Determine the [X, Y] coordinate at the center of the cell enclosing the given text.  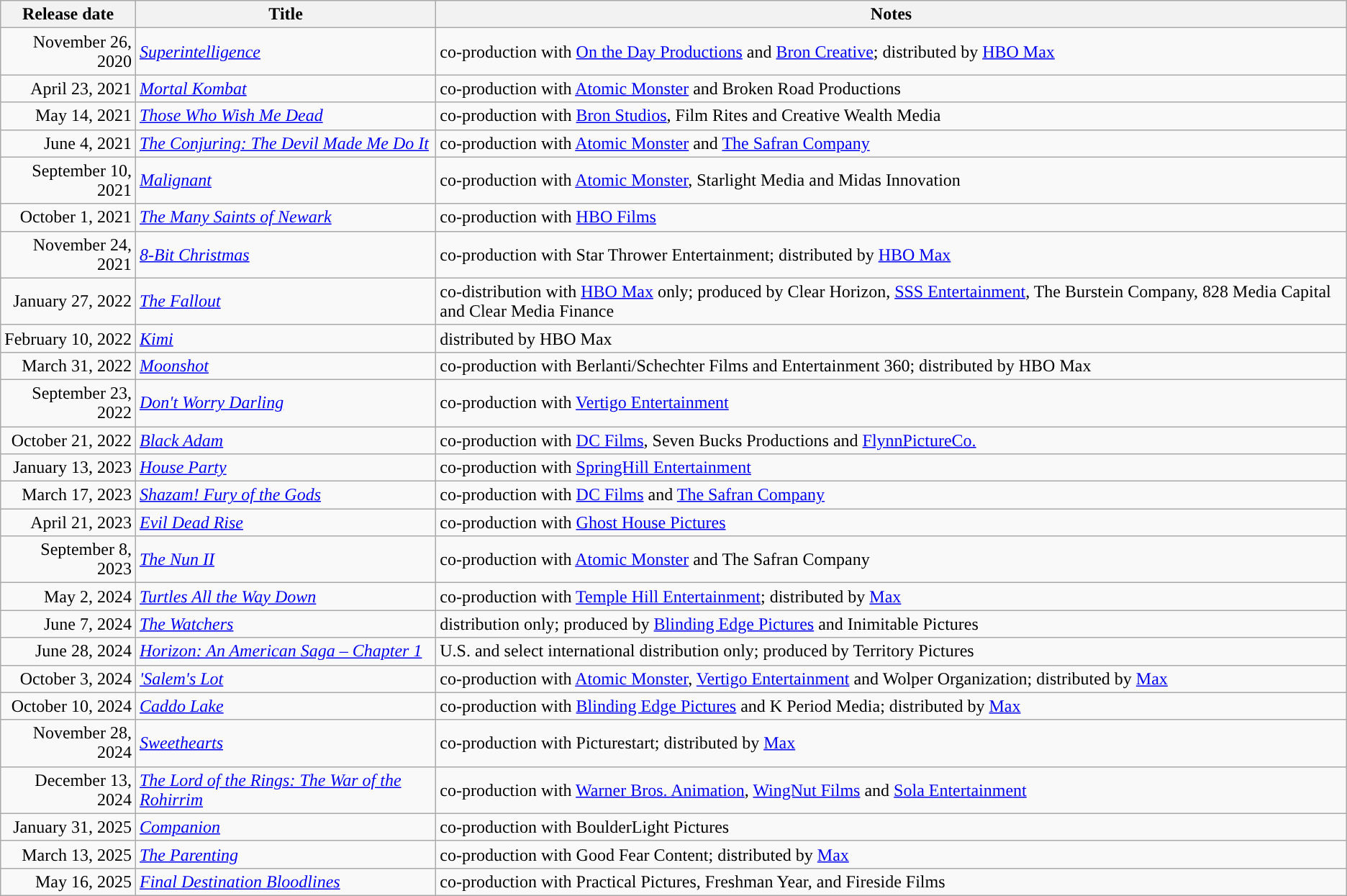
The Nun II [285, 560]
co-production with Berlanti/Schechter Films and Entertainment 360; distributed by HBO Max [892, 366]
March 31, 2022 [68, 366]
Title [285, 14]
co-production with DC Films, Seven Bucks Productions and FlynnPictureCo. [892, 440]
Evil Dead Rise [285, 522]
October 1, 2021 [68, 217]
'Salem's Lot [285, 679]
June 4, 2021 [68, 143]
September 10, 2021 [68, 180]
The Fallout [285, 301]
Caddo Lake [285, 706]
Black Adam [285, 440]
The Lord of the Rings: The War of the Rohirrim [285, 790]
co-production with BoulderLight Pictures [892, 827]
January 13, 2023 [68, 468]
co-production with Vertigo Entertainment [892, 403]
The Conjuring: The Devil Made Me Do It [285, 143]
June 28, 2024 [68, 651]
co-production with Ghost House Pictures [892, 522]
Notes [892, 14]
The Watchers [285, 624]
February 10, 2022 [68, 338]
Mortal Kombat [285, 89]
co-production with Warner Bros. Animation, WingNut Films and Sola Entertainment [892, 790]
co-production with Atomic Monster, Vertigo Entertainment and Wolper Organization; distributed by Max [892, 679]
co-production with SpringHill Entertainment [892, 468]
October 21, 2022 [68, 440]
8-Bit Christmas [285, 255]
January 31, 2025 [68, 827]
April 21, 2023 [68, 522]
The Many Saints of Newark [285, 217]
May 16, 2025 [68, 882]
co-production with Bron Studios, Film Rites and Creative Wealth Media [892, 116]
co-production with On the Day Productions and Bron Creative; distributed by HBO Max [892, 52]
co-production with Temple Hill Entertainment; distributed by Max [892, 597]
Superintelligence [285, 52]
June 7, 2024 [68, 624]
co-distribution with HBO Max only; produced by Clear Horizon, SSS Entertainment, The Burstein Company, 828 Media Capital and Clear Media Finance [892, 301]
May 14, 2021 [68, 116]
March 17, 2023 [68, 495]
December 13, 2024 [68, 790]
co-production with HBO Films [892, 217]
November 28, 2024 [68, 743]
Shazam! Fury of the Gods [285, 495]
co-production with Atomic Monster, Starlight Media and Midas Innovation [892, 180]
co-production with Practical Pictures, Freshman Year, and Fireside Films [892, 882]
November 26, 2020 [68, 52]
November 24, 2021 [68, 255]
Horizon: An American Saga – Chapter 1 [285, 651]
co-production with Star Thrower Entertainment; distributed by HBO Max [892, 255]
distribution only; produced by Blinding Edge Pictures and Inimitable Pictures [892, 624]
co-production with DC Films and The Safran Company [892, 495]
Turtles All the Way Down [285, 597]
co-production with Picturestart; distributed by Max [892, 743]
Moonshot [285, 366]
Malignant [285, 180]
co-production with Blinding Edge Pictures and K Period Media; distributed by Max [892, 706]
Final Destination Bloodlines [285, 882]
October 3, 2024 [68, 679]
Those Who Wish Me Dead [285, 116]
House Party [285, 468]
Don't Worry Darling [285, 403]
The Parenting [285, 854]
Kimi [285, 338]
distributed by HBO Max [892, 338]
Release date [68, 14]
September 23, 2022 [68, 403]
September 8, 2023 [68, 560]
U.S. and select international distribution only; produced by Territory Pictures [892, 651]
co-production with Atomic Monster and Broken Road Productions [892, 89]
March 13, 2025 [68, 854]
October 10, 2024 [68, 706]
May 2, 2024 [68, 597]
April 23, 2021 [68, 89]
Companion [285, 827]
Sweethearts [285, 743]
co-production with Good Fear Content; distributed by Max [892, 854]
January 27, 2022 [68, 301]
